Scan for the cell matching the given text and deliver its [x, y] coordinate at center. 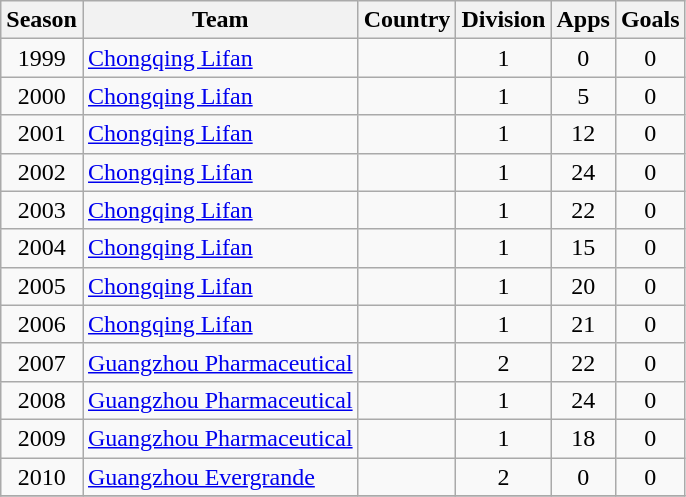
15 [583, 248]
2002 [42, 172]
21 [583, 324]
Season [42, 20]
Goals [650, 20]
Country [407, 20]
2003 [42, 210]
2001 [42, 134]
Apps [583, 20]
Guangzhou Evergrande [220, 477]
2008 [42, 400]
2005 [42, 286]
2000 [42, 96]
20 [583, 286]
2004 [42, 248]
18 [583, 438]
2010 [42, 477]
Division [504, 20]
2006 [42, 324]
Team [220, 20]
5 [583, 96]
2009 [42, 438]
2007 [42, 362]
12 [583, 134]
1999 [42, 58]
